Provide the [X, Y] coordinate of the cell's center where the given text is located.  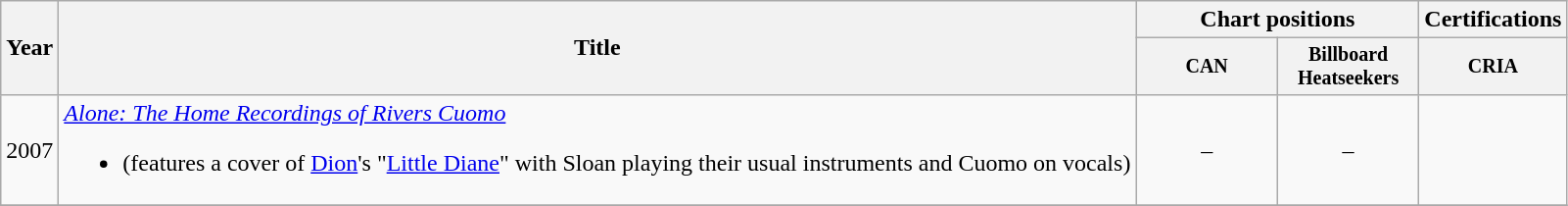
CAN [1207, 67]
Title [597, 48]
Certifications [1493, 20]
CRIA [1493, 67]
2007 [29, 149]
Billboard Heatseekers [1348, 67]
Alone: The Home Recordings of Rivers Cuomo(features a cover of Dion's "Little Diane" with Sloan playing their usual instruments and Cuomo on vocals) [597, 149]
Chart positions [1277, 20]
Year [29, 48]
